Return (X, Y) of the center of cell containing provided text 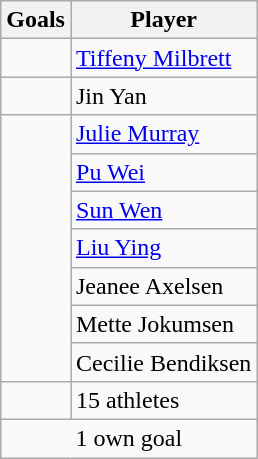
Jeanee Axelsen (163, 286)
1 own goal (129, 438)
Sun Wen (163, 210)
Pu Wei (163, 172)
15 athletes (163, 400)
Julie Murray (163, 134)
Mette Jokumsen (163, 324)
Jin Yan (163, 96)
Tiffeny Milbrett (163, 58)
Goals (36, 20)
Liu Ying (163, 248)
Player (163, 20)
Cecilie Bendiksen (163, 362)
